Pinpoint the cell where the given text exists, returning its (x, y) midpoint coordinate. 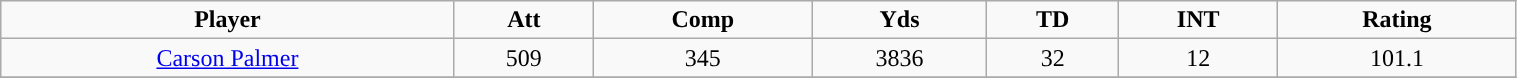
INT (1198, 20)
Carson Palmer (228, 58)
101.1 (1397, 58)
12 (1198, 58)
509 (524, 58)
Att (524, 20)
345 (703, 58)
Comp (703, 20)
3836 (900, 58)
TD (1053, 20)
32 (1053, 58)
Yds (900, 20)
Player (228, 20)
Rating (1397, 20)
